Search for the cell housing the specified text and yield its (X, Y) center coordinate. 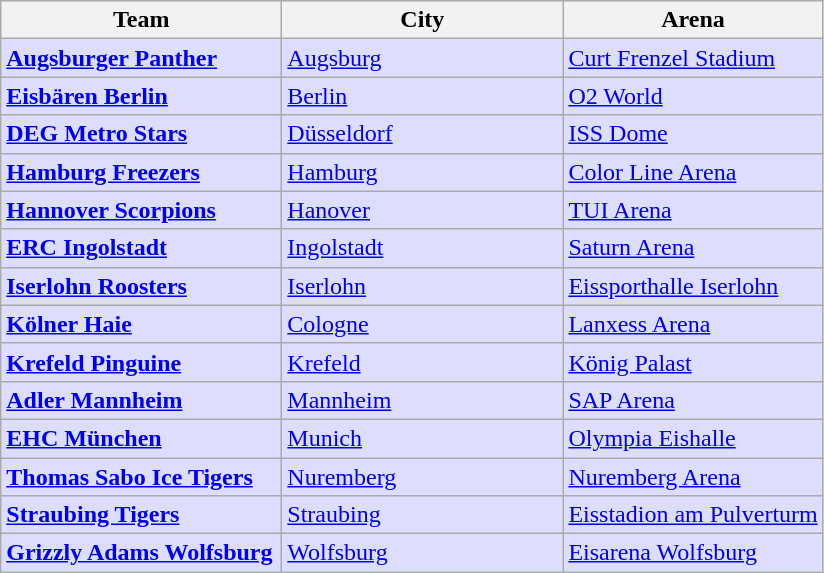
Eisstadion am Pulverturm (693, 515)
Arena (693, 20)
Thomas Sabo Ice Tigers (142, 477)
Eissporthalle Iserlohn (693, 286)
ISS Dome (693, 134)
Eisbären Berlin (142, 96)
Grizzly Adams Wolfsburg (142, 553)
Curt Frenzel Stadium (693, 58)
Mannheim (422, 400)
Krefeld Pinguine (142, 362)
Team (142, 20)
ERC Ingolstadt (142, 248)
Augsburg (422, 58)
DEG Metro Stars (142, 134)
Iserlohn Roosters (142, 286)
Munich (422, 438)
O2 World (693, 96)
TUI Arena (693, 210)
Düsseldorf (422, 134)
Cologne (422, 324)
König Palast (693, 362)
Berlin (422, 96)
Wolfsburg (422, 553)
Saturn Arena (693, 248)
Ingolstadt (422, 248)
Nuremberg (422, 477)
Nuremberg Arena (693, 477)
Hamburg Freezers (142, 172)
City (422, 20)
Kölner Haie (142, 324)
Olympia Eishalle (693, 438)
Iserlohn (422, 286)
Straubing Tigers (142, 515)
Hannover Scorpions (142, 210)
Adler Mannheim (142, 400)
Hanover (422, 210)
Hamburg (422, 172)
Augsburger Panther (142, 58)
Krefeld (422, 362)
Eisarena Wolfsburg (693, 553)
Color Line Arena (693, 172)
EHC München (142, 438)
Lanxess Arena (693, 324)
Straubing (422, 515)
SAP Arena (693, 400)
